Extract the (x, y) coordinate from the center of the cell holding the provided text.  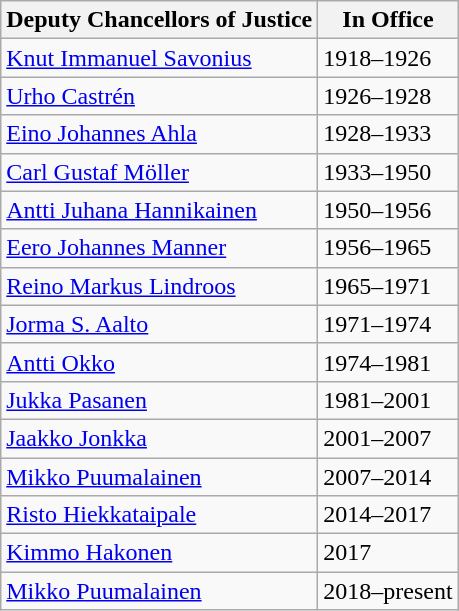
Deputy Chancellors of Justice (160, 20)
2001–2007 (388, 438)
Jorma S. Aalto (160, 324)
1965–1971 (388, 286)
In Office (388, 20)
Eino Johannes Ahla (160, 134)
Knut Immanuel Savonius (160, 58)
Eero Johannes Manner (160, 248)
Reino Markus Lindroos (160, 286)
2007–2014 (388, 477)
1928–1933 (388, 134)
1950–1956 (388, 210)
1933–1950 (388, 172)
2014–2017 (388, 515)
Jukka Pasanen (160, 400)
1974–1981 (388, 362)
1981–2001 (388, 400)
Carl Gustaf Möller (160, 172)
1926–1928 (388, 96)
Antti Juhana Hannikainen (160, 210)
2017 (388, 553)
2018–present (388, 591)
1956–1965 (388, 248)
1971–1974 (388, 324)
Risto Hiekkataipale (160, 515)
Urho Castrén (160, 96)
Kimmo Hakonen (160, 553)
1918–1926 (388, 58)
Antti Okko (160, 362)
Jaakko Jonkka (160, 438)
